From the cell containing the given text, extract its center point as [x, y] coordinate. 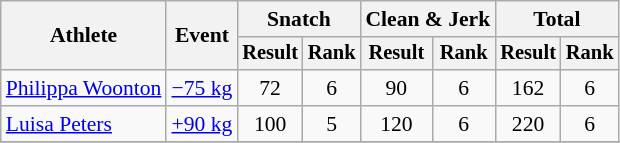
220 [528, 124]
Snatch [298, 19]
162 [528, 88]
Philippa Woonton [84, 88]
72 [270, 88]
−75 kg [202, 88]
+90 kg [202, 124]
Event [202, 36]
Total [556, 19]
100 [270, 124]
Athlete [84, 36]
5 [332, 124]
Clean & Jerk [428, 19]
120 [396, 124]
Luisa Peters [84, 124]
90 [396, 88]
